Scan for the cell matching the given text and deliver its [x, y] coordinate at center. 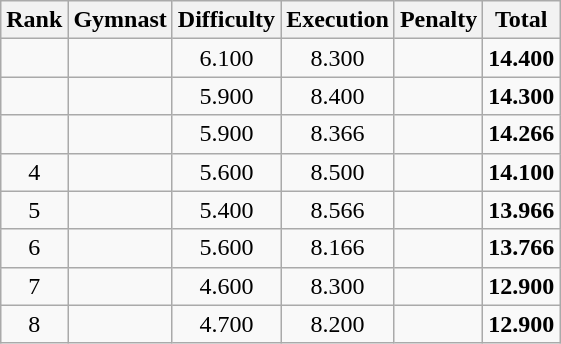
8.366 [338, 134]
14.266 [522, 134]
8.400 [338, 96]
Penalty [438, 20]
14.100 [522, 172]
5.400 [226, 210]
5 [34, 210]
13.966 [522, 210]
7 [34, 286]
14.300 [522, 96]
4.700 [226, 324]
14.400 [522, 58]
6.100 [226, 58]
Rank [34, 20]
13.766 [522, 248]
Total [522, 20]
Difficulty [226, 20]
4.600 [226, 286]
6 [34, 248]
8.166 [338, 248]
Execution [338, 20]
Gymnast [120, 20]
8.566 [338, 210]
8 [34, 324]
8.500 [338, 172]
8.200 [338, 324]
4 [34, 172]
